Detect which cell encompasses the target text, then output its (x, y) center coordinate. 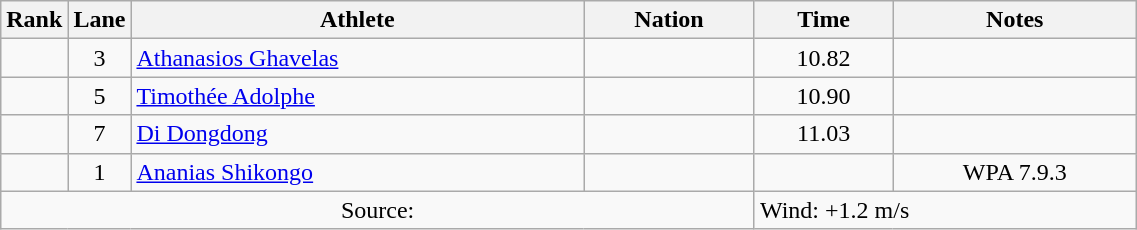
Lane (100, 20)
5 (100, 96)
Wind: +1.2 m/s (945, 210)
3 (100, 58)
7 (100, 134)
1 (100, 172)
11.03 (823, 134)
Source: (378, 210)
Ananias Shikongo (358, 172)
Athanasios Ghavelas (358, 58)
WPA 7.9.3 (1015, 172)
10.82 (823, 58)
Athlete (358, 20)
Nation (670, 20)
Notes (1015, 20)
Rank (34, 20)
Time (823, 20)
Di Dongdong (358, 134)
10.90 (823, 96)
Timothée Adolphe (358, 96)
